Detect which cell encompasses the target text, then output its [X, Y] center coordinate. 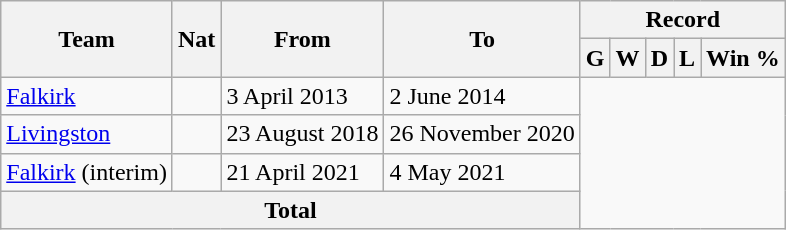
Falkirk (interim) [87, 172]
D [659, 58]
Falkirk [87, 96]
L [688, 58]
4 May 2021 [482, 172]
To [482, 39]
Livingston [87, 134]
23 August 2018 [302, 134]
21 April 2021 [302, 172]
3 April 2013 [302, 96]
26 November 2020 [482, 134]
G [595, 58]
Win % [744, 58]
Total [291, 210]
From [302, 39]
Team [87, 39]
W [628, 58]
Record [682, 20]
Nat [196, 39]
2 June 2014 [482, 96]
